Locate the cell with the specified text and output its (x, y) center coordinate. 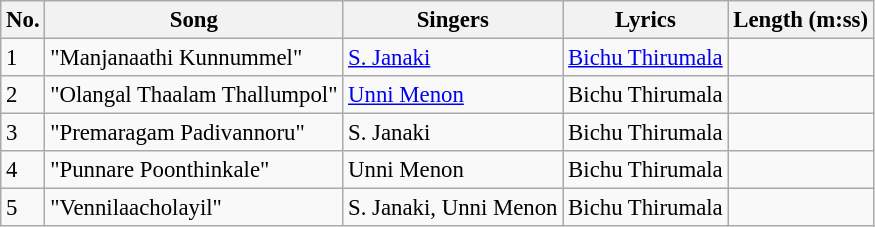
3 (23, 133)
Length (m:ss) (800, 20)
1 (23, 58)
5 (23, 208)
S. Janaki, Unni Menon (453, 208)
"Olangal Thaalam Thallumpol" (194, 95)
No. (23, 20)
"Manjanaathi Kunnummel" (194, 58)
"Punnare Poonthinkale" (194, 170)
"Premaragam Padivannoru" (194, 133)
2 (23, 95)
Lyrics (646, 20)
"Vennilaacholayil" (194, 208)
Singers (453, 20)
4 (23, 170)
Song (194, 20)
